Return the (X, Y) coordinate for the center point of the cell that contains the specified text.  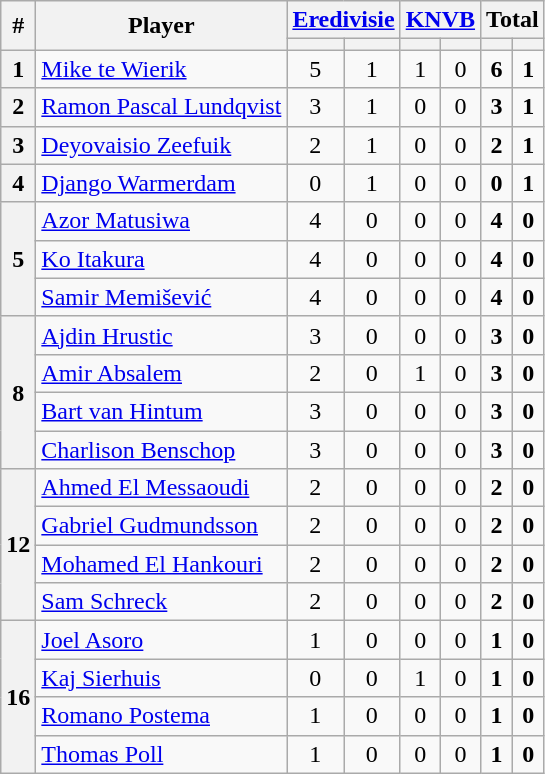
# (18, 26)
Joel Asoro (162, 640)
Total (513, 20)
Deyovaisio Zeefuik (162, 145)
Ko Itakura (162, 259)
Ajdin Hrustic (162, 335)
Samir Memišević (162, 297)
Django Warmerdam (162, 183)
KNVB (440, 20)
Ramon Pascal Lundqvist (162, 107)
Charlison Benschop (162, 449)
Bart van Hintum (162, 411)
Romano Postema (162, 716)
Mohamed El Hankouri (162, 564)
6 (497, 69)
Eredivisie (344, 20)
Thomas Poll (162, 754)
12 (18, 545)
16 (18, 697)
Amir Absalem (162, 373)
Ahmed El Messaoudi (162, 488)
8 (18, 392)
Sam Schreck (162, 602)
Gabriel Gudmundsson (162, 526)
Player (162, 26)
Kaj Sierhuis (162, 678)
Mike te Wierik (162, 69)
Azor Matusiwa (162, 221)
